Locate the cell with the specified text and output its [x, y] center coordinate. 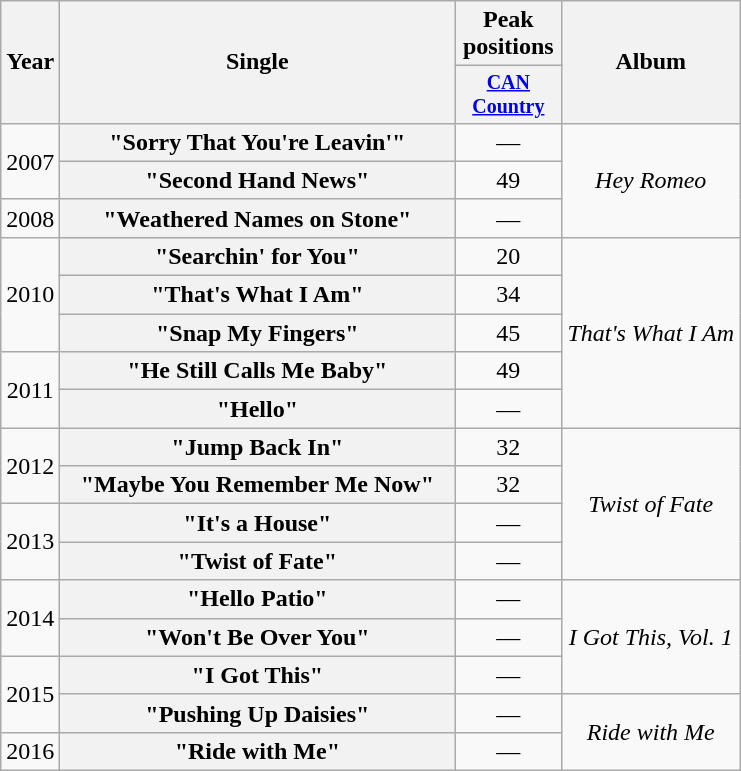
That's What I Am [651, 332]
"Ride with Me" [258, 751]
"That's What I Am" [258, 295]
CAN Country [508, 94]
"It's a House" [258, 523]
Year [30, 62]
"Searchin' for You" [258, 256]
"Second Hand News" [258, 180]
Hey Romeo [651, 180]
2007 [30, 161]
Ride with Me [651, 732]
Twist of Fate [651, 504]
"Won't Be Over You" [258, 637]
Album [651, 62]
20 [508, 256]
2011 [30, 390]
2015 [30, 694]
2012 [30, 466]
"Hello" [258, 409]
"Sorry That You're Leavin'" [258, 142]
"Weathered Names on Stone" [258, 218]
34 [508, 295]
2013 [30, 542]
2016 [30, 751]
45 [508, 333]
"Snap My Fingers" [258, 333]
"I Got This" [258, 675]
"Twist of Fate" [258, 561]
"Pushing Up Daisies" [258, 713]
2014 [30, 618]
I Got This, Vol. 1 [651, 637]
"Hello Patio" [258, 599]
Peak positions [508, 34]
"Maybe You Remember Me Now" [258, 485]
2008 [30, 218]
"Jump Back In" [258, 447]
2010 [30, 294]
"He Still Calls Me Baby" [258, 371]
Single [258, 62]
